Scan for the cell matching the given text and deliver its [x, y] coordinate at center. 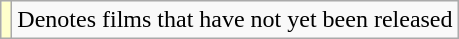
Denotes films that have not yet been released [235, 20]
